Scan for the cell matching the given text and deliver its (X, Y) coordinate at center. 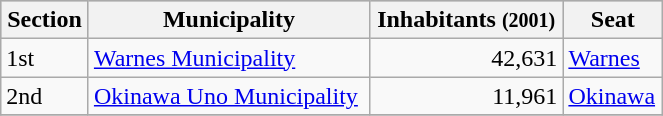
2nd (45, 96)
11,961 (466, 96)
Section (45, 20)
Municipality (228, 20)
Okinawa Uno Municipality (228, 96)
Inhabitants (2001) (466, 20)
42,631 (466, 58)
Seat (613, 20)
Warnes Municipality (228, 58)
1st (45, 58)
Okinawa (613, 96)
Warnes (613, 58)
